Search for the cell housing the specified text and yield its (X, Y) center coordinate. 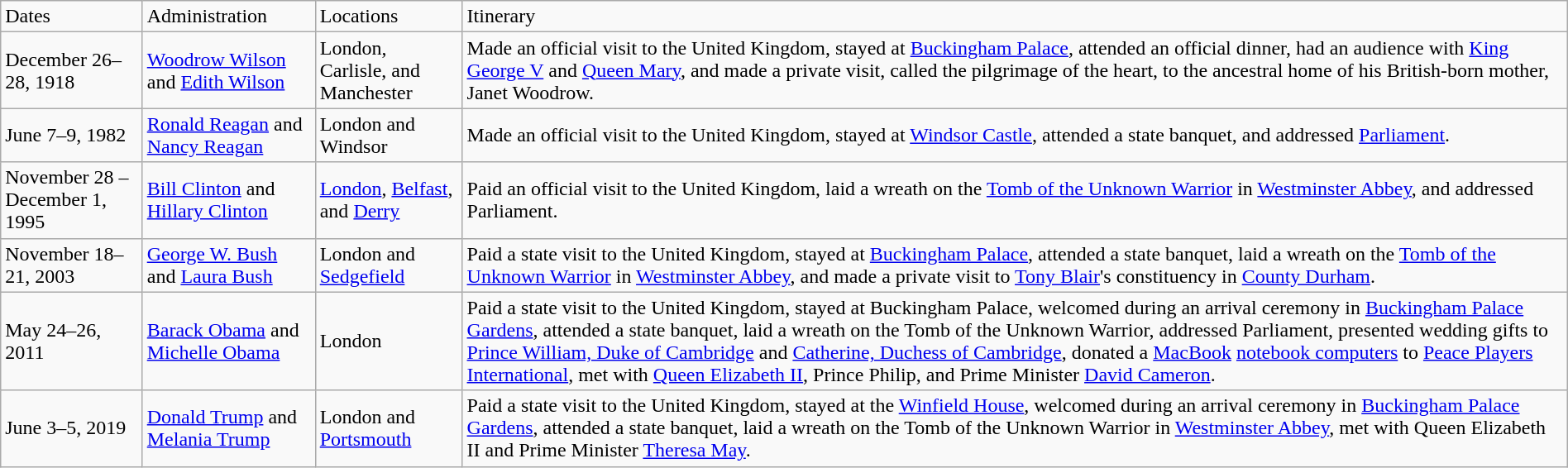
London and Portsmouth (389, 428)
London and Sedgefield (389, 265)
London (389, 341)
November 28 – December 1, 1995 (71, 200)
May 24–26, 2011 (71, 341)
London and Windsor (389, 136)
Barack Obama and Michelle Obama (228, 341)
Administration (228, 17)
June 7–9, 1982 (71, 136)
Locations (389, 17)
Dates (71, 17)
George W. Bush and Laura Bush (228, 265)
Donald Trump and Melania Trump (228, 428)
Itinerary (1015, 17)
Bill Clinton and Hillary Clinton (228, 200)
June 3–5, 2019 (71, 428)
December 26–28, 1918 (71, 70)
Paid an official visit to the United Kingdom, laid a wreath on the Tomb of the Unknown Warrior in Westminster Abbey, and addressed Parliament. (1015, 200)
November 18–21, 2003 (71, 265)
Made an official visit to the United Kingdom, stayed at Windsor Castle, attended a state banquet, and addressed Parliament. (1015, 136)
London, Carlisle, and Manchester (389, 70)
Woodrow Wilson and Edith Wilson (228, 70)
Ronald Reagan and Nancy Reagan (228, 136)
London, Belfast, and Derry (389, 200)
